From the cell containing the given text, extract its center point as (X, Y) coordinate. 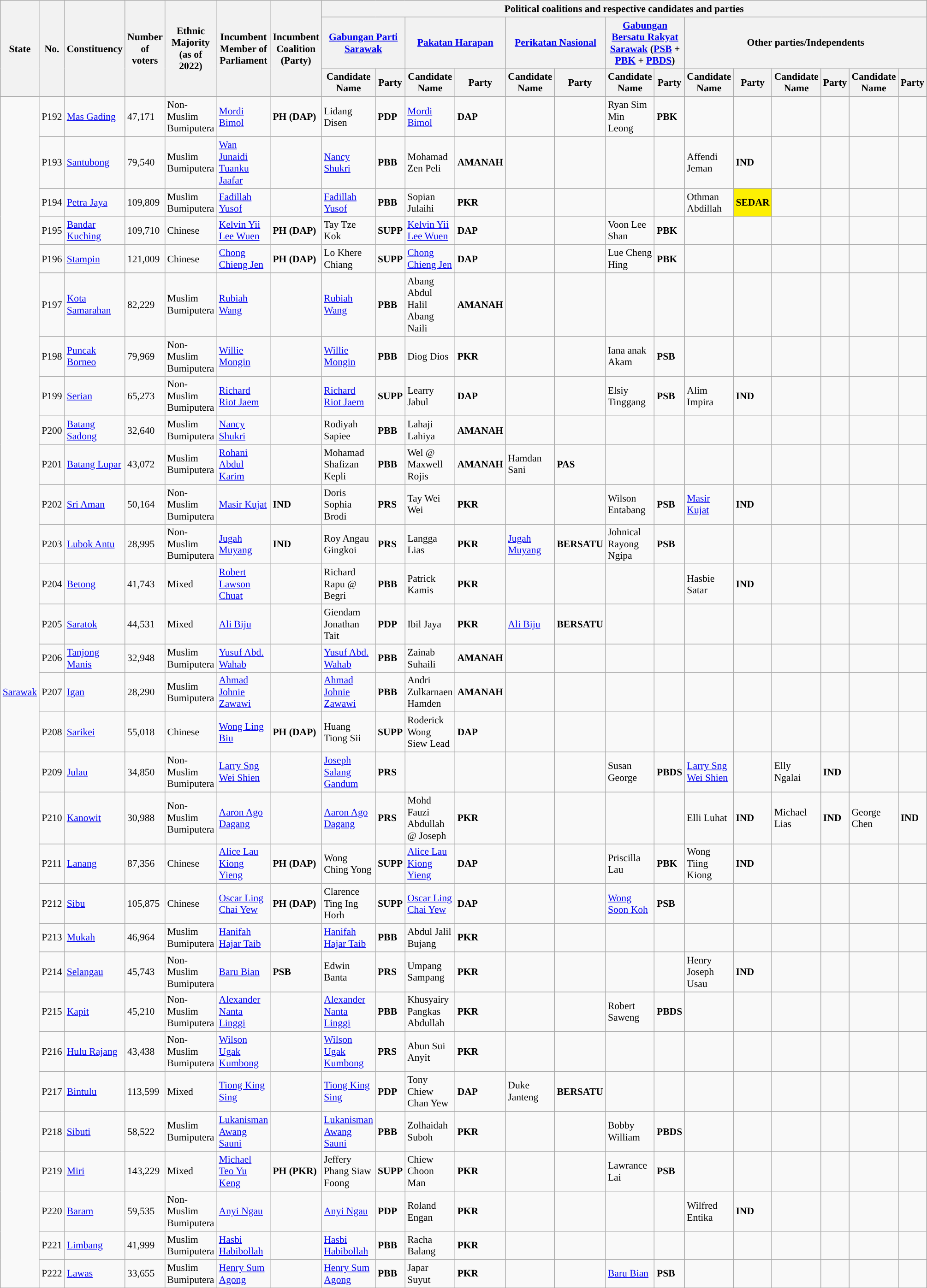
Tay Tze Kok (349, 230)
Duke Janteng (530, 1092)
Roy Angau Gingkoi (349, 544)
PAS (580, 465)
Wong Soon Koh (630, 904)
P211 (52, 864)
Lue Cheng Hing (630, 259)
Sibu (95, 904)
Voon Lee Shan (630, 230)
Stampin (95, 259)
Langga Lias (430, 544)
P195 (52, 230)
Batang Sadong (95, 431)
P222 (52, 1273)
Mohamad Shafizan Kepli (349, 465)
34,850 (145, 773)
Hamdan Sani (530, 465)
P204 (52, 585)
Baram (95, 1211)
Huang Tiong Sii (349, 732)
Rohani Abdul Karim (244, 465)
P212 (52, 904)
Clarence Ting Ing Horh (349, 904)
Zolhaidah Suboh (430, 1131)
Rodiyah Sapiee (349, 431)
Michael Lias (796, 818)
Lubok Antu (95, 544)
Racha Balang (430, 1246)
Hasbie Satar (709, 585)
P196 (52, 259)
Miri (95, 1172)
P201 (52, 465)
47,171 (145, 117)
P218 (52, 1131)
P208 (52, 732)
Affendi Jeman (709, 163)
Wong Ching Yong (349, 864)
Kota Samarahan (95, 305)
P202 (52, 504)
Political coalitions and respective candidates and parties (624, 9)
Lawrance Lai (630, 1172)
Hulu Rajang (95, 1052)
45,210 (145, 1011)
Andri Zulkarnaen Hamden (430, 692)
79,540 (145, 163)
P205 (52, 624)
Kanowit (95, 818)
Betong (95, 585)
46,964 (145, 938)
Igan (95, 692)
Sibuti (95, 1131)
41,999 (145, 1246)
Ryan Sim Min Leong (630, 117)
Mohamad Zen Peli (430, 163)
50,164 (145, 504)
Sri Aman (95, 504)
No. (52, 49)
82,229 (145, 305)
109,809 (145, 203)
P197 (52, 305)
Santubong (95, 163)
Abdul Jalil Bujang (430, 938)
P199 (52, 396)
Wong Tiing Kiong (709, 864)
Tanjong Manis (95, 658)
Incumbent Coalition (Party) (296, 49)
Mukah (95, 938)
P209 (52, 773)
Priscilla Lau (630, 864)
Patrick Kamis (430, 585)
Robert Lawson Chuat (244, 585)
Roland Engan (430, 1211)
Bobby William (630, 1131)
P213 (52, 938)
41,743 (145, 585)
58,522 (145, 1131)
33,655 (145, 1273)
Doris Sophia Brodi (349, 504)
Abun Sui Anyit (430, 1052)
Susan George (630, 773)
P221 (52, 1246)
43,072 (145, 465)
Bintulu (95, 1092)
Number of voters (145, 49)
George Chen (874, 818)
Diog Dios (430, 357)
Robert Saweng (630, 1011)
Wilfred Entika (709, 1211)
Other parties/Independents (805, 43)
Elly Ngalai (796, 773)
Sarikei (95, 732)
65,273 (145, 396)
Roderick Wong Siew Lead (430, 732)
Elli Luhat (709, 818)
32,948 (145, 658)
Batang Lupar (95, 465)
Abang Abdul Halil Abang Naili (430, 305)
121,009 (145, 259)
Kapit (95, 1011)
79,969 (145, 357)
Saratok (95, 624)
Lanang (95, 864)
P194 (52, 203)
Limbang (95, 1246)
Perikatan Nasional (555, 43)
Gabungan Parti Sarawak (363, 43)
Wong Ling Biu (244, 732)
Wilson Entabang (630, 504)
Constituency (95, 49)
Pakatan Harapan (455, 43)
109,710 (145, 230)
113,599 (145, 1092)
Puncak Borneo (95, 357)
32,640 (145, 431)
Serian (95, 396)
Ethnic Majority (as of 2022) (190, 49)
P207 (52, 692)
Julau (95, 773)
Sopian Julaihi (430, 203)
Tay Wei Wei (430, 504)
P198 (52, 357)
Richard Rapu @ Begri (349, 585)
59,535 (145, 1211)
Umpang Sampang (430, 972)
P214 (52, 972)
Edwin Banta (349, 972)
Zainab Suhaili (430, 658)
87,356 (145, 864)
Wan Junaidi Tuanku Jaafar (244, 163)
Petra Jaya (95, 203)
Lidang Disen (349, 117)
PH (PKR) (296, 1172)
P210 (52, 818)
Alim Impira (709, 396)
Lo Khere Chiang (349, 259)
Wel @ Maxwell Rojis (430, 465)
Japar Suyut (430, 1273)
Tony Chiew Chan Yew (430, 1092)
105,875 (145, 904)
Henry Joseph Usau (709, 972)
Iana anak Akam (630, 357)
SEDAR (753, 203)
44,531 (145, 624)
Learry Jabul (430, 396)
Sarawak (20, 692)
Jeffery Phang Siaw Foong (349, 1172)
30,988 (145, 818)
Johnical Rayong Ngipa (630, 544)
P219 (52, 1172)
P203 (52, 544)
P216 (52, 1052)
45,743 (145, 972)
Giendam Jonathan Tait (349, 624)
Mas Gading (95, 117)
P217 (52, 1092)
Gabungan Bersatu Rakyat Sarawak (PSB + PBK + PBDS) (645, 43)
P215 (52, 1011)
P192 (52, 117)
143,229 (145, 1172)
Lawas (95, 1273)
Selangau (95, 972)
Michael Teo Yu Keng (244, 1172)
Incumbent Member of Parliament (244, 49)
Mohd Fauzi Abdullah @ Joseph (430, 818)
Othman Abdillah (709, 203)
P206 (52, 658)
Chiew Choon Man (430, 1172)
55,018 (145, 732)
Joseph Salang Gandum (349, 773)
P200 (52, 431)
P220 (52, 1211)
28,995 (145, 544)
28,290 (145, 692)
Khusyairy Pangkas Abdullah (430, 1011)
Ibil Jaya (430, 624)
Bandar Kuching (95, 230)
43,438 (145, 1052)
Lahaji Lahiya (430, 431)
P193 (52, 163)
Elsiy Tinggang (630, 396)
State (20, 49)
